Determine the [X, Y] coordinate at the center of the cell enclosing the given text.  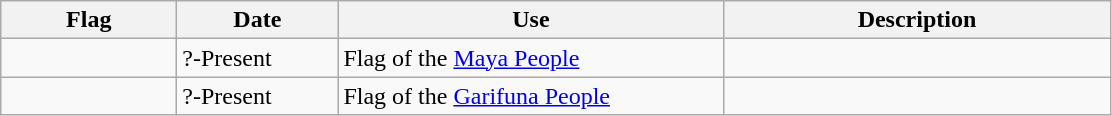
Use [531, 20]
Date [258, 20]
Flag of the Maya People [531, 58]
Flag [89, 20]
Description [917, 20]
Flag of the Garifuna People [531, 96]
